Determine the [X, Y] coordinate at the center of the cell enclosing the given text.  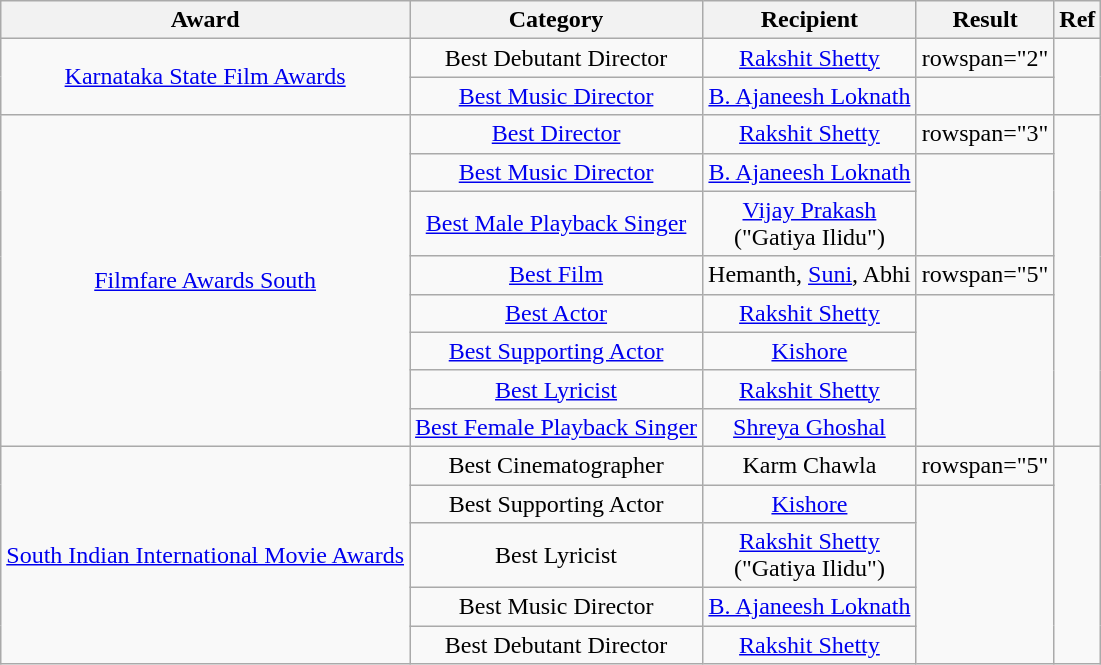
Award [206, 20]
Result [985, 20]
Karm Chawla [810, 465]
Best Cinematographer [556, 465]
rowspan="2" [985, 58]
Hemanth, Suni, Abhi [810, 275]
Filmfare Awards South [206, 281]
Best Female Playback Singer [556, 427]
Category [556, 20]
Vijay Prakash("Gatiya Ilidu") [810, 224]
Best Actor [556, 313]
Best Film [556, 275]
Karnataka State Film Awards [206, 77]
Rakshit Shetty("Gatiya Ilidu") [810, 556]
South Indian International Movie Awards [206, 554]
rowspan="3" [985, 134]
Best Male Playback Singer [556, 224]
Best Director [556, 134]
Ref [1078, 20]
Recipient [810, 20]
Shreya Ghoshal [810, 427]
